Scan for the cell matching the given text and deliver its [x, y] coordinate at center. 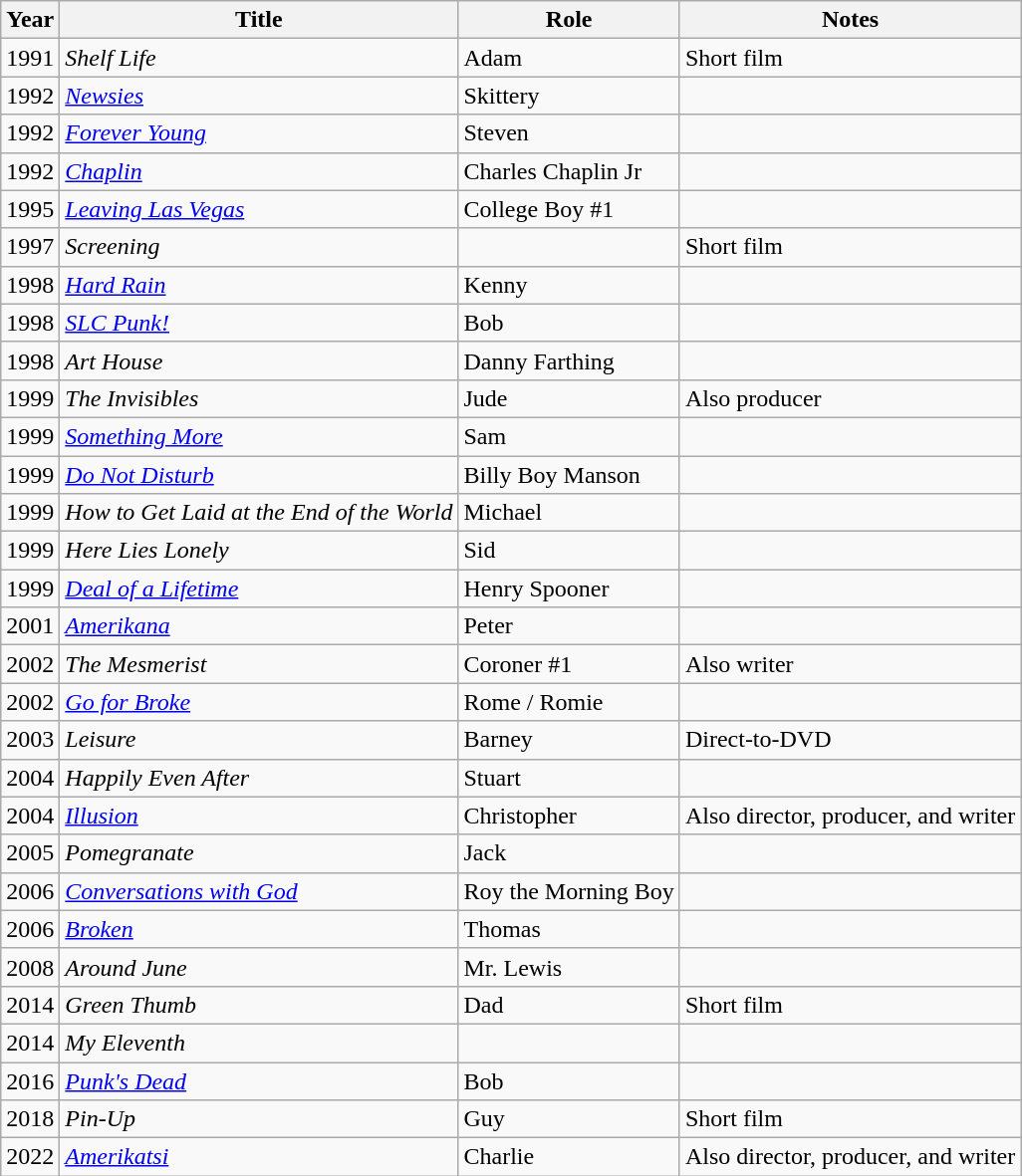
Direct-to-DVD [850, 740]
2005 [30, 853]
Punk's Dead [259, 1080]
Something More [259, 436]
Peter [569, 626]
Billy Boy Manson [569, 475]
Shelf Life [259, 58]
2003 [30, 740]
Newsies [259, 96]
Around June [259, 967]
Michael [569, 513]
Here Lies Lonely [259, 551]
Stuart [569, 778]
Title [259, 20]
Coroner #1 [569, 664]
Role [569, 20]
My Eleventh [259, 1043]
SLC Punk! [259, 323]
Broken [259, 929]
Year [30, 20]
Leisure [259, 740]
Dad [569, 1005]
2018 [30, 1119]
Rome / Romie [569, 702]
Charles Chaplin Jr [569, 171]
Danny Farthing [569, 360]
Steven [569, 133]
Adam [569, 58]
Amerikatsi [259, 1157]
Notes [850, 20]
Pomegranate [259, 853]
1995 [30, 209]
College Boy #1 [569, 209]
2001 [30, 626]
Christopher [569, 816]
Pin-Up [259, 1119]
Happily Even After [259, 778]
Charlie [569, 1157]
Thomas [569, 929]
The Invisibles [259, 398]
2016 [30, 1080]
Kenny [569, 285]
Forever Young [259, 133]
Sam [569, 436]
2008 [30, 967]
Guy [569, 1119]
Skittery [569, 96]
Sid [569, 551]
Also producer [850, 398]
Also writer [850, 664]
Art House [259, 360]
Chaplin [259, 171]
Henry Spooner [569, 588]
1997 [30, 247]
Green Thumb [259, 1005]
Go for Broke [259, 702]
Conversations with God [259, 891]
Barney [569, 740]
2022 [30, 1157]
Jack [569, 853]
How to Get Laid at the End of the World [259, 513]
Leaving Las Vegas [259, 209]
Do Not Disturb [259, 475]
The Mesmerist [259, 664]
Amerikana [259, 626]
Roy the Morning Boy [569, 891]
Deal of a Lifetime [259, 588]
Illusion [259, 816]
Mr. Lewis [569, 967]
Hard Rain [259, 285]
Jude [569, 398]
1991 [30, 58]
Screening [259, 247]
